Return [x, y] of the center of cell containing provided text 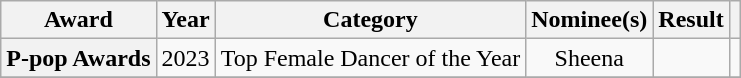
Sheena [590, 58]
Nominee(s) [590, 20]
Category [370, 20]
Result [691, 20]
Top Female Dancer of the Year [370, 58]
Award [78, 20]
P-pop Awards [78, 58]
Year [186, 20]
2023 [186, 58]
